Return the (x, y) coordinate for the center point of the cell that contains the specified text.  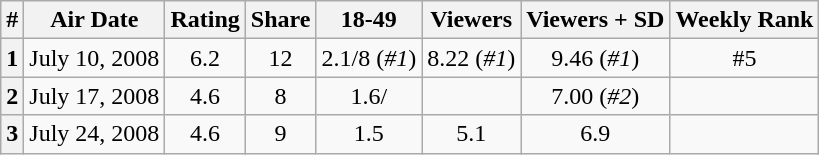
2 (12, 96)
1 (12, 58)
12 (280, 58)
July 17, 2008 (94, 96)
July 24, 2008 (94, 134)
#5 (744, 58)
18-49 (369, 20)
5.1 (472, 134)
Viewers (472, 20)
Weekly Rank (744, 20)
1.6/ (369, 96)
2.1/8 (#1) (369, 58)
Rating (205, 20)
9 (280, 134)
6.2 (205, 58)
3 (12, 134)
July 10, 2008 (94, 58)
7.00 (#2) (596, 96)
8 (280, 96)
Air Date (94, 20)
9.46 (#1) (596, 58)
1.5 (369, 134)
Viewers + SD (596, 20)
8.22 (#1) (472, 58)
6.9 (596, 134)
# (12, 20)
Share (280, 20)
